Pinpoint the cell where the given text exists, returning its (X, Y) midpoint coordinate. 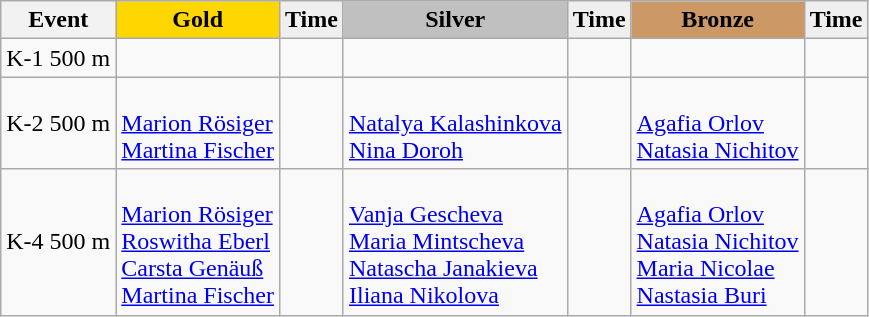
Event (58, 20)
Gold (198, 20)
Agafia OrlovNatasia NichitovMaria NicolaeNastasia Buri (718, 242)
Marion RösigerMartina Fischer (198, 123)
Agafia OrlovNatasia Nichitov (718, 123)
Natalya KalashinkovaNina Doroh (455, 123)
Silver (455, 20)
K-1 500 m (58, 58)
Bronze (718, 20)
Marion RösigerRoswitha EberlCarsta GenäußMartina Fischer (198, 242)
Vanja GeschevaMaria MintschevaNatascha JanakievaIliana Nikolova (455, 242)
K-2 500 m (58, 123)
K-4 500 m (58, 242)
